Pinpoint the cell where the given text exists, returning its (x, y) midpoint coordinate. 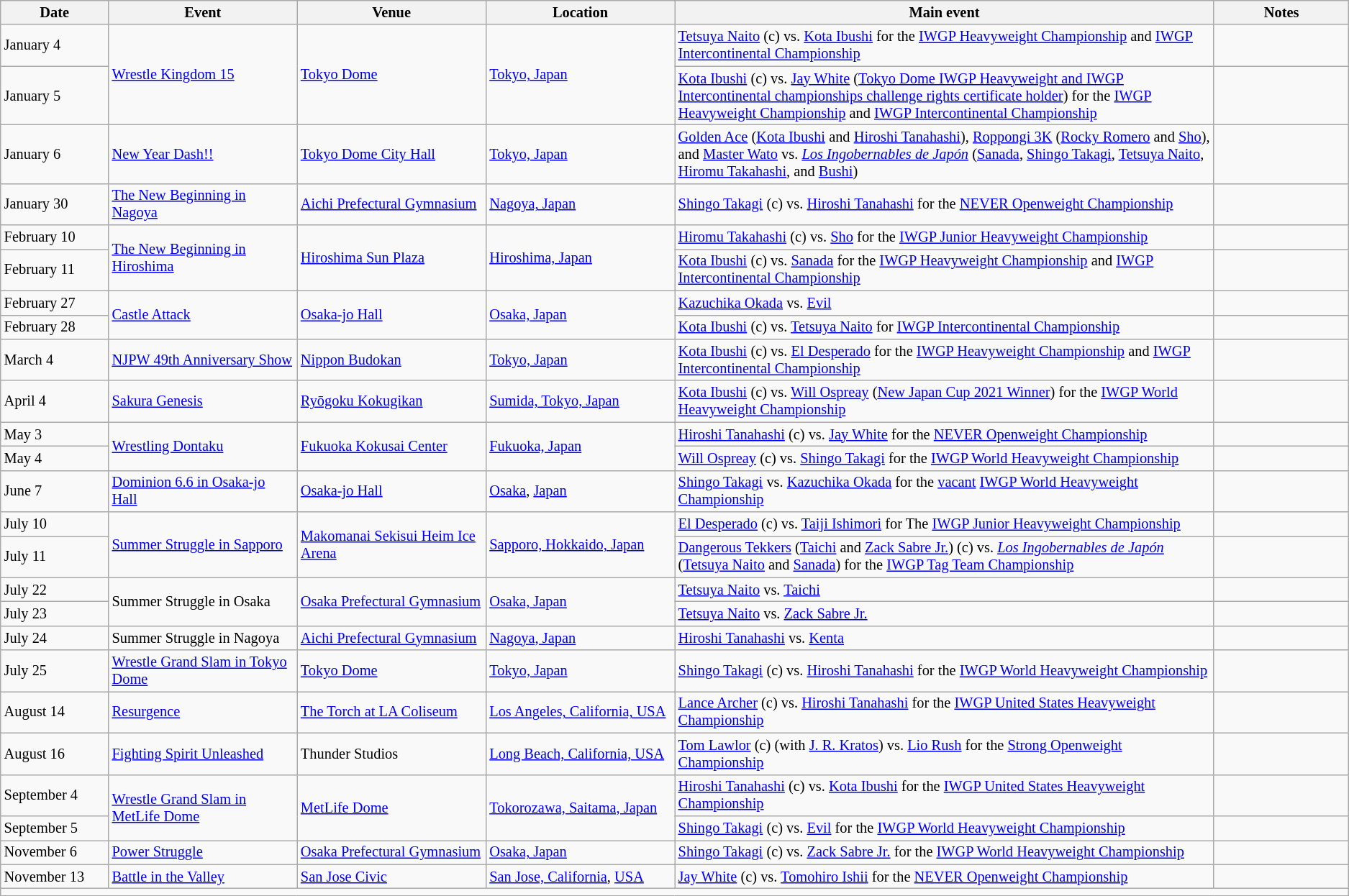
Dangerous Tekkers (Taichi and Zack Sabre Jr.) (c) vs. Los Ingobernables de Japón (Tetsuya Naito and Sanada) for the IWGP Tag Team Championship (945, 557)
NJPW 49th Anniversary Show (203, 360)
August 16 (55, 754)
Lance Archer (c) vs. Hiroshi Tanahashi for the IWGP United States Heavyweight Championship (945, 712)
January 30 (55, 204)
Resurgence (203, 712)
February 28 (55, 327)
Fukuoka Kokusai Center (391, 446)
March 4 (55, 360)
Fukuoka, Japan (580, 446)
Main event (945, 12)
Wrestle Kingdom 15 (203, 75)
May 4 (55, 458)
January 4 (55, 45)
July 11 (55, 557)
November 13 (55, 877)
July 25 (55, 671)
Hiroshima Sun Plaza (391, 257)
MetLife Dome (391, 807)
Date (55, 12)
The Torch at LA Coliseum (391, 712)
November 6 (55, 852)
July 24 (55, 638)
Jay White (c) vs. Tomohiro Ishii for the NEVER Openweight Championship (945, 877)
Sumida, Tokyo, Japan (580, 401)
January 6 (55, 154)
July 22 (55, 590)
Hiromu Takahashi (c) vs. Sho for the IWGP Junior Heavyweight Championship (945, 237)
Shingo Takagi vs. Kazuchika Okada for the vacant IWGP World Heavyweight Championship (945, 491)
Tokyo Dome City Hall (391, 154)
June 7 (55, 491)
Summer Struggle in Sapporo (203, 545)
Power Struggle (203, 852)
Summer Struggle in Osaka (203, 601)
Castle Attack (203, 315)
Hiroshi Tanahashi (c) vs. Jay White for the NEVER Openweight Championship (945, 434)
July 10 (55, 524)
Hiroshi Tanahashi vs. Kenta (945, 638)
Fighting Spirit Unleashed (203, 754)
Hiroshi Tanahashi (c) vs. Kota Ibushi for the IWGP United States Heavyweight Championship (945, 795)
Tom Lawlor (c) (with J. R. Kratos) vs. Lio Rush for the Strong Openweight Championship (945, 754)
Will Ospreay (c) vs. Shingo Takagi for the IWGP World Heavyweight Championship (945, 458)
San Jose, California, USA (580, 877)
September 4 (55, 795)
Wrestling Dontaku (203, 446)
Kota Ibushi (c) vs. Tetsuya Naito for IWGP Intercontinental Championship (945, 327)
Los Angeles, California, USA (580, 712)
Sapporo, Hokkaido, Japan (580, 545)
San Jose Civic (391, 877)
Long Beach, California, USA (580, 754)
Kazuchika Okada vs. Evil (945, 303)
Kota Ibushi (c) vs. Sanada for the IWGP Heavyweight Championship and IWGP Intercontinental Championship (945, 270)
April 4 (55, 401)
Kota Ibushi (c) vs. El Desperado for the IWGP Heavyweight Championship and IWGP Intercontinental Championship (945, 360)
February 27 (55, 303)
Battle in the Valley (203, 877)
New Year Dash!! (203, 154)
Ryōgoku Kokugikan (391, 401)
Shingo Takagi (c) vs. Hiroshi Tanahashi for the NEVER Openweight Championship (945, 204)
Tetsuya Naito vs. Taichi (945, 590)
The New Beginning in Hiroshima (203, 257)
Makomanai Sekisui Heim Ice Arena (391, 545)
May 3 (55, 434)
Dominion 6.6 in Osaka-jo Hall (203, 491)
El Desperado (c) vs. Taiji Ishimori for The IWGP Junior Heavyweight Championship (945, 524)
August 14 (55, 712)
Location (580, 12)
Sakura Genesis (203, 401)
Event (203, 12)
Wrestle Grand Slam in MetLife Dome (203, 807)
July 23 (55, 613)
Wrestle Grand Slam in Tokyo Dome (203, 671)
Tetsuya Naito vs. Zack Sabre Jr. (945, 613)
Kota Ibushi (c) vs. Will Ospreay (New Japan Cup 2021 Winner) for the IWGP World Heavyweight Championship (945, 401)
Shingo Takagi (c) vs. Hiroshi Tanahashi for the IWGP World Heavyweight Championship (945, 671)
Shingo Takagi (c) vs. Evil for the IWGP World Heavyweight Championship (945, 828)
Tetsuya Naito (c) vs. Kota Ibushi for the IWGP Heavyweight Championship and IWGP Intercontinental Championship (945, 45)
Summer Struggle in Nagoya (203, 638)
Notes (1281, 12)
Tokorozawa, Saitama, Japan (580, 807)
February 11 (55, 270)
Shingo Takagi (c) vs. Zack Sabre Jr. for the IWGP World Heavyweight Championship (945, 852)
Nippon Budokan (391, 360)
Hiroshima, Japan (580, 257)
The New Beginning in Nagoya (203, 204)
February 10 (55, 237)
September 5 (55, 828)
January 5 (55, 96)
Thunder Studios (391, 754)
Venue (391, 12)
